Capture the cell that displays the provided text and extract its [X, Y] central coordinate. 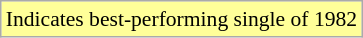
Indicates best-performing single of 1982 [182, 19]
